Pinpoint the cell where the given text exists, returning its (x, y) midpoint coordinate. 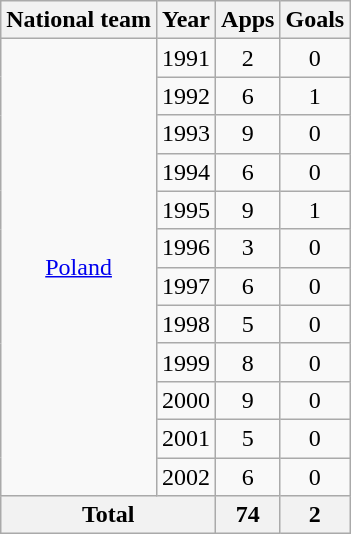
2001 (186, 438)
1997 (186, 286)
1995 (186, 210)
1996 (186, 248)
8 (248, 362)
3 (248, 248)
Apps (248, 20)
1993 (186, 134)
1992 (186, 96)
1999 (186, 362)
Poland (79, 268)
74 (248, 515)
Total (108, 515)
1991 (186, 58)
2002 (186, 477)
Year (186, 20)
1994 (186, 172)
Goals (315, 20)
National team (79, 20)
1998 (186, 324)
2000 (186, 400)
